Scan for the cell matching the given text and deliver its (x, y) coordinate at center. 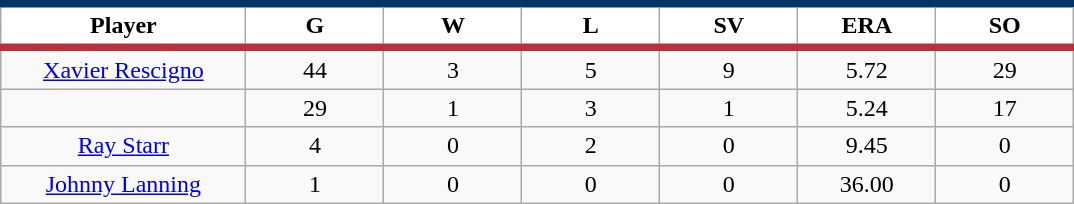
9 (729, 68)
5.72 (867, 68)
ERA (867, 26)
G (315, 26)
17 (1005, 108)
2 (591, 146)
Johnny Lanning (124, 184)
44 (315, 68)
SO (1005, 26)
9.45 (867, 146)
4 (315, 146)
Player (124, 26)
Ray Starr (124, 146)
5 (591, 68)
Xavier Rescigno (124, 68)
36.00 (867, 184)
W (453, 26)
L (591, 26)
5.24 (867, 108)
SV (729, 26)
